Pinpoint the cell where the given text exists, returning its [X, Y] midpoint coordinate. 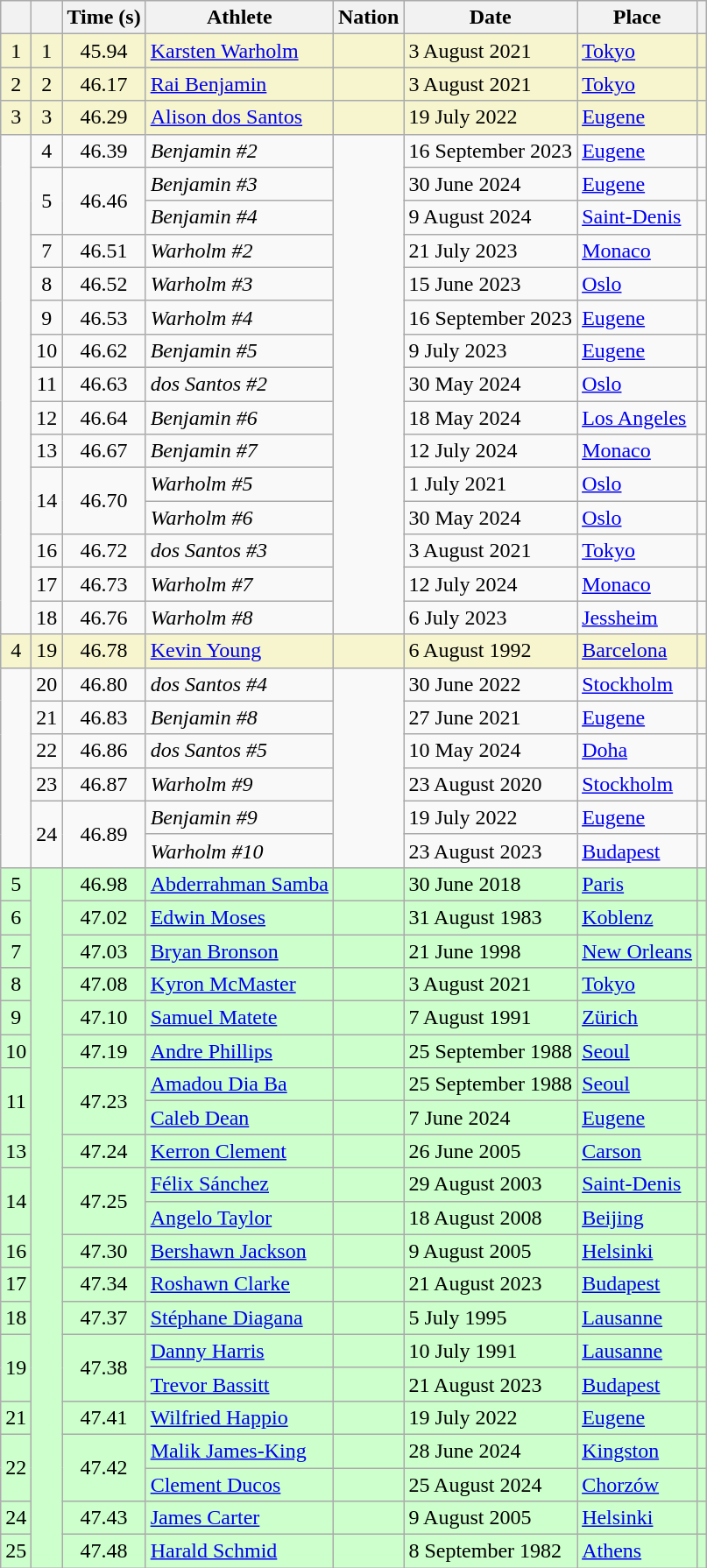
Carson [638, 1151]
Roshawn Clarke [239, 1284]
Zürich [638, 1018]
46.64 [103, 418]
Warholm #3 [239, 284]
Koblenz [638, 917]
Caleb Dean [239, 1118]
Wilfried Happio [239, 1417]
46.70 [103, 501]
28 June 2024 [491, 1451]
26 June 2005 [491, 1151]
Rai Benjamin [239, 84]
47.25 [103, 1201]
7 August 1991 [491, 1018]
Kerron Clement [239, 1151]
1 July 2021 [491, 484]
46.63 [103, 384]
31 August 1983 [491, 917]
7 June 2024 [491, 1118]
46.83 [103, 717]
Kingston [638, 1451]
23 August 2020 [491, 784]
6 July 2023 [491, 618]
Félix Sánchez [239, 1184]
Samuel Matete [239, 1018]
46.98 [103, 884]
8 September 1982 [491, 1551]
Malik James-King [239, 1451]
21 June 1998 [491, 950]
Warholm #9 [239, 784]
Clement Ducos [239, 1485]
47.10 [103, 1018]
46.51 [103, 251]
Athlete [239, 18]
46.87 [103, 784]
9 August 2024 [491, 217]
45.94 [103, 51]
Benjamin #9 [239, 817]
46.62 [103, 350]
Benjamin #6 [239, 418]
Athens [638, 1551]
Angelo Taylor [239, 1218]
Benjamin #4 [239, 217]
47.34 [103, 1284]
Andre Phillips [239, 1051]
6 [16, 917]
Danny Harris [239, 1351]
Bershawn Jackson [239, 1251]
46.86 [103, 751]
Nation [368, 18]
Abderrahman Samba [239, 884]
46.89 [103, 834]
James Carter [239, 1518]
Barcelona [638, 651]
12 [47, 418]
30 June 2022 [491, 684]
47.24 [103, 1151]
47.41 [103, 1417]
46.67 [103, 451]
Time (s) [103, 18]
Warholm #5 [239, 484]
Karsten Warholm [239, 51]
Benjamin #8 [239, 717]
Benjamin #3 [239, 184]
30 June 2018 [491, 884]
23 [47, 784]
27 June 2021 [491, 717]
Trevor Bassitt [239, 1384]
10 July 1991 [491, 1351]
New Orleans [638, 950]
Bryan Bronson [239, 950]
29 August 2003 [491, 1184]
47.08 [103, 985]
20 [47, 684]
25 [16, 1551]
Chorzów [638, 1485]
Doha [638, 751]
30 June 2024 [491, 184]
47.23 [103, 1101]
Benjamin #7 [239, 451]
dos Santos #3 [239, 551]
dos Santos #5 [239, 751]
Warholm #7 [239, 584]
25 August 2024 [491, 1485]
46.17 [103, 84]
47.19 [103, 1051]
47.42 [103, 1467]
Benjamin #5 [239, 350]
46.72 [103, 551]
5 July 1995 [491, 1317]
46.80 [103, 684]
Warholm #10 [239, 851]
10 May 2024 [491, 751]
47.43 [103, 1518]
Kevin Young [239, 651]
23 August 2023 [491, 851]
46.76 [103, 618]
Harald Schmid [239, 1551]
18 May 2024 [491, 418]
Alison dos Santos [239, 117]
46.78 [103, 651]
47.03 [103, 950]
46.52 [103, 284]
dos Santos #2 [239, 384]
Warholm #6 [239, 518]
dos Santos #4 [239, 684]
Benjamin #2 [239, 151]
47.37 [103, 1317]
Paris [638, 884]
46.53 [103, 317]
6 August 1992 [491, 651]
46.46 [103, 201]
46.73 [103, 584]
Date [491, 18]
Edwin Moses [239, 917]
18 August 2008 [491, 1218]
Beijing [638, 1218]
Place [638, 18]
Warholm #2 [239, 251]
46.39 [103, 151]
47.48 [103, 1551]
Stéphane Diagana [239, 1317]
Amadou Dia Ba [239, 1084]
46.29 [103, 117]
15 June 2023 [491, 284]
9 July 2023 [491, 350]
Warholm #8 [239, 618]
Kyron McMaster [239, 985]
Warholm #4 [239, 317]
47.30 [103, 1251]
47.38 [103, 1367]
Los Angeles [638, 418]
Jessheim [638, 618]
47.02 [103, 917]
21 July 2023 [491, 251]
